Locate the cell with the specified text and output its (X, Y) center coordinate. 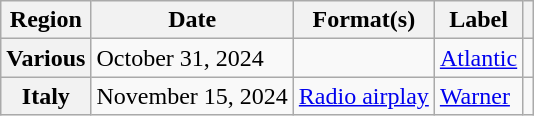
Date (192, 20)
Italy (46, 96)
October 31, 2024 (192, 58)
Warner (478, 96)
Region (46, 20)
Radio airplay (364, 96)
November 15, 2024 (192, 96)
Label (478, 20)
Atlantic (478, 58)
Various (46, 58)
Format(s) (364, 20)
